Identify which cell holds the provided text, then report its (x, y) central coordinate. 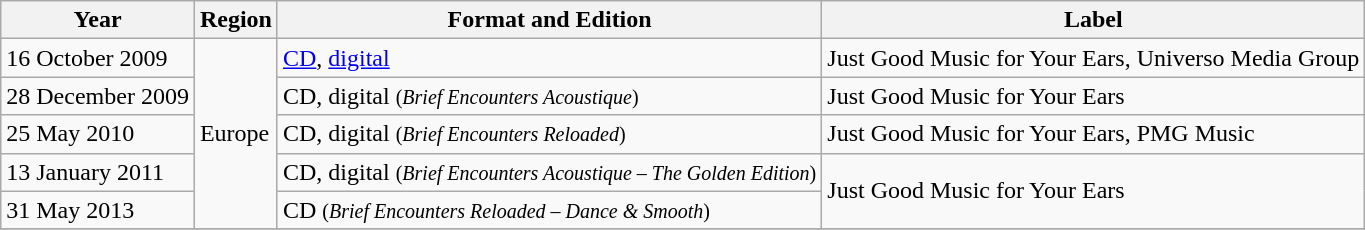
Just Good Music for Your Ears, PMG Music (1094, 134)
Europe (236, 134)
CD, digital (Brief Encounters Acoustique – The Golden Edition) (549, 172)
28 December 2009 (98, 96)
16 October 2009 (98, 58)
25 May 2010 (98, 134)
Year (98, 20)
31 May 2013 (98, 210)
Label (1094, 20)
CD, digital (Brief Encounters Acoustique) (549, 96)
Format and Edition (549, 20)
CD (Brief Encounters Reloaded – Dance & Smooth) (549, 210)
13 January 2011 (98, 172)
CD, digital (549, 58)
Region (236, 20)
CD, digital (Brief Encounters Reloaded) (549, 134)
Just Good Music for Your Ears, Universo Media Group (1094, 58)
